Identify which cell holds the provided text, then report its [X, Y] central coordinate. 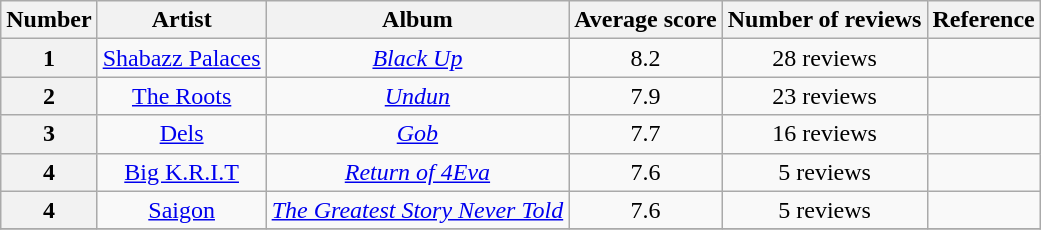
Gob [418, 134]
Average score [646, 20]
Dels [182, 134]
1 [49, 58]
8.2 [646, 58]
16 reviews [824, 134]
Number [49, 20]
Undun [418, 96]
The Roots [182, 96]
The Greatest Story Never Told [418, 210]
Artist [182, 20]
2 [49, 96]
Return of 4Eva [418, 172]
Saigon [182, 210]
Number of reviews [824, 20]
7.9 [646, 96]
Black Up [418, 58]
Big K.R.I.T [182, 172]
Shabazz Palaces [182, 58]
Album [418, 20]
23 reviews [824, 96]
28 reviews [824, 58]
7.7 [646, 134]
Reference [984, 20]
3 [49, 134]
